Return the [x, y] coordinate for the center point of the cell that contains the specified text.  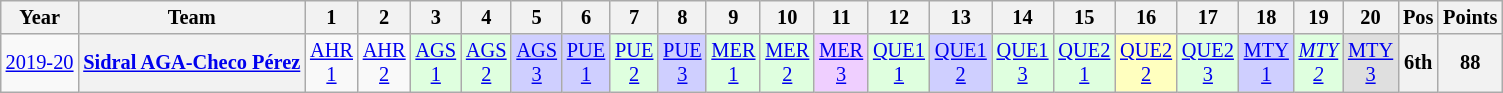
16 [1146, 17]
QUE22 [1146, 63]
7 [634, 17]
13 [961, 17]
PUE3 [682, 63]
8 [682, 17]
MER3 [841, 63]
MTY1 [1266, 63]
2019-20 [40, 63]
5 [536, 17]
Pos [1418, 17]
PUE1 [586, 63]
MER2 [787, 63]
PUE2 [634, 63]
9 [733, 17]
18 [1266, 17]
QUE11 [899, 63]
17 [1208, 17]
2 [384, 17]
Team [192, 17]
QUE21 [1084, 63]
20 [1370, 17]
MER1 [733, 63]
Sidral AGA-Checo Pérez [192, 63]
QUE12 [961, 63]
Year [40, 17]
15 [1084, 17]
1 [332, 17]
6th [1418, 63]
10 [787, 17]
3 [436, 17]
AGS3 [536, 63]
QUE23 [1208, 63]
QUE13 [1023, 63]
88 [1470, 63]
19 [1318, 17]
AHR1 [332, 63]
AGS1 [436, 63]
MTY3 [1370, 63]
Points [1470, 17]
12 [899, 17]
11 [841, 17]
4 [486, 17]
6 [586, 17]
AHR2 [384, 63]
AGS2 [486, 63]
14 [1023, 17]
MTY2 [1318, 63]
